Capture the cell that displays the provided text and extract its (x, y) central coordinate. 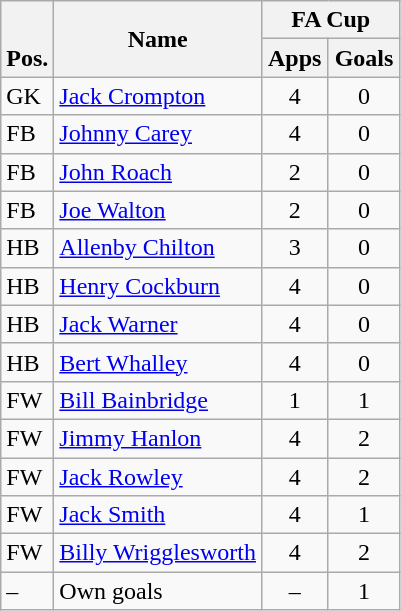
Bill Bainbridge (158, 400)
Billy Wrigglesworth (158, 553)
Joe Walton (158, 210)
Jack Smith (158, 515)
Jack Warner (158, 324)
Johnny Carey (158, 134)
Pos. (28, 39)
Henry Cockburn (158, 286)
GK (28, 96)
FA Cup (330, 20)
Allenby Chilton (158, 248)
Name (158, 39)
Apps (294, 58)
John Roach (158, 172)
Jimmy Hanlon (158, 438)
3 (294, 248)
Jack Rowley (158, 477)
Goals (364, 58)
Jack Crompton (158, 96)
Bert Whalley (158, 362)
Own goals (158, 591)
